Extract the [x, y] coordinate from the center of the cell holding the provided text.  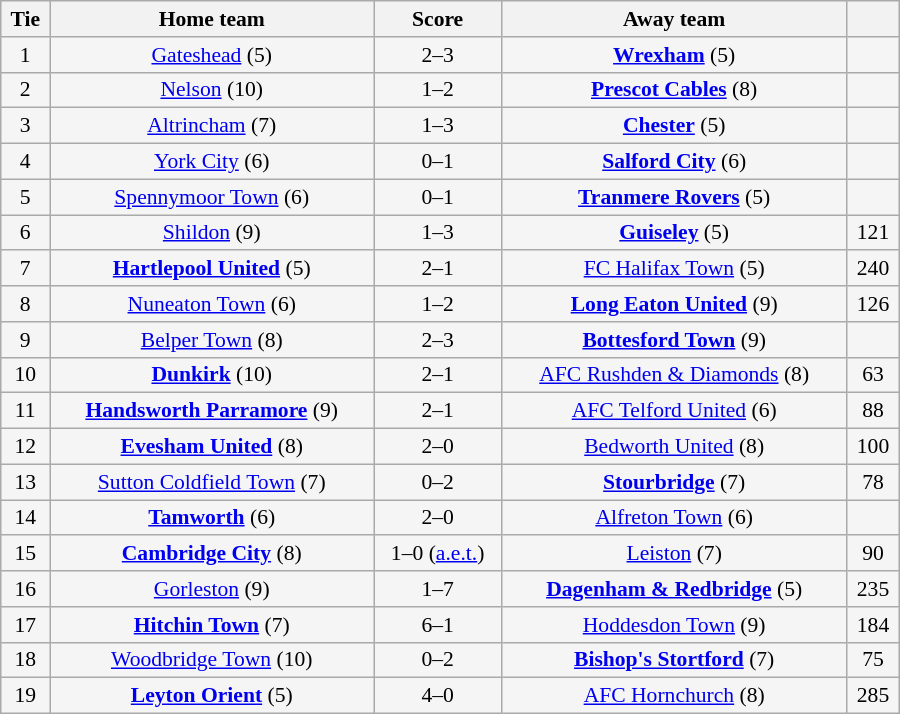
9 [26, 340]
Sutton Coldfield Town (7) [212, 482]
Belper Town (8) [212, 340]
Tie [26, 19]
Long Eaton United (9) [674, 304]
Hartlepool United (5) [212, 269]
8 [26, 304]
14 [26, 518]
Evesham United (8) [212, 447]
90 [873, 554]
Away team [674, 19]
19 [26, 696]
Dagenham & Redbridge (5) [674, 589]
75 [873, 660]
Stourbridge (7) [674, 482]
Cambridge City (8) [212, 554]
18 [26, 660]
240 [873, 269]
Altrincham (7) [212, 126]
Hoddesdon Town (9) [674, 625]
Bedworth United (8) [674, 447]
5 [26, 197]
7 [26, 269]
63 [873, 375]
13 [26, 482]
15 [26, 554]
Hitchin Town (7) [212, 625]
Alfreton Town (6) [674, 518]
Spennymoor Town (6) [212, 197]
6 [26, 233]
184 [873, 625]
Bottesford Town (9) [674, 340]
Salford City (6) [674, 162]
Nelson (10) [212, 90]
126 [873, 304]
121 [873, 233]
285 [873, 696]
FC Halifax Town (5) [674, 269]
York City (6) [212, 162]
Tranmere Rovers (5) [674, 197]
Woodbridge Town (10) [212, 660]
AFC Hornchurch (8) [674, 696]
4 [26, 162]
10 [26, 375]
78 [873, 482]
AFC Telford United (6) [674, 411]
Gorleston (9) [212, 589]
Shildon (9) [212, 233]
235 [873, 589]
16 [26, 589]
Home team [212, 19]
2 [26, 90]
Handsworth Parramore (9) [212, 411]
Nuneaton Town (6) [212, 304]
12 [26, 447]
1–0 (a.e.t.) [438, 554]
Bishop's Stortford (7) [674, 660]
3 [26, 126]
Leiston (7) [674, 554]
Wrexham (5) [674, 55]
AFC Rushden & Diamonds (8) [674, 375]
Gateshead (5) [212, 55]
Dunkirk (10) [212, 375]
88 [873, 411]
Prescot Cables (8) [674, 90]
11 [26, 411]
100 [873, 447]
Leyton Orient (5) [212, 696]
1 [26, 55]
Score [438, 19]
Tamworth (6) [212, 518]
1–7 [438, 589]
Guiseley (5) [674, 233]
17 [26, 625]
6–1 [438, 625]
4–0 [438, 696]
Chester (5) [674, 126]
